Pinpoint the cell where the given text exists, returning its [X, Y] midpoint coordinate. 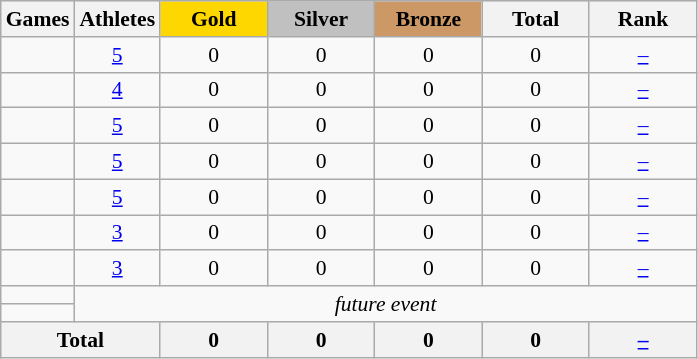
Gold [214, 19]
Rank [642, 19]
Silver [320, 19]
4 [117, 90]
Games [38, 19]
Bronze [428, 19]
Athletes [117, 19]
future event [385, 304]
